Detect which cell encompasses the target text, then output its (X, Y) center coordinate. 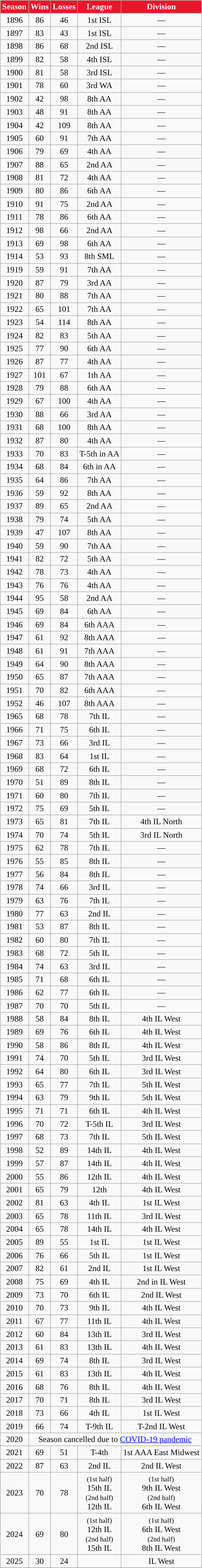
1905 (15, 138)
1994 (15, 1098)
1982 (15, 940)
2001 (15, 1190)
2006 (15, 1256)
2009 (15, 1295)
12th (99, 1190)
1935 (15, 480)
Season (15, 7)
95 (39, 598)
2nd ISL (99, 46)
109 (64, 125)
30 (39, 1561)
1971 (15, 795)
2016 (15, 1387)
2000 (15, 1176)
1934 (15, 467)
52 (39, 1150)
1950 (15, 677)
1904 (15, 125)
Season cancelled due to COVID-19 pandemic (115, 1440)
Losses (64, 7)
6th in AA (99, 467)
1909 (15, 191)
2002 (15, 1203)
2003 (15, 1216)
1911 (15, 217)
1923 (15, 322)
1930 (15, 414)
1999 (15, 1163)
1993 (15, 1085)
24 (64, 1561)
2017 (15, 1400)
1985 (15, 979)
Division (161, 7)
1984 (15, 966)
2010 (15, 1308)
1966 (15, 730)
1906 (15, 151)
1936 (15, 493)
1914 (15, 257)
57 (39, 1163)
1919 (15, 270)
1998 (15, 1150)
1951 (15, 690)
T-5th IL (99, 1124)
1988 (15, 1019)
4th IL North (161, 822)
1907 (15, 165)
2005 (15, 1242)
2008 (15, 1282)
1978 (15, 887)
1929 (15, 401)
1967 (15, 743)
1947 (15, 638)
54 (39, 322)
114 (64, 322)
1975 (15, 848)
1899 (15, 59)
2015 (15, 1374)
1939 (15, 532)
T-9th IL (99, 1426)
2004 (15, 1229)
1944 (15, 598)
1949 (15, 664)
2014 (15, 1360)
1927 (15, 375)
56 (39, 874)
1969 (15, 769)
1926 (15, 362)
League (99, 7)
93 (64, 257)
1987 (15, 1006)
1945 (15, 612)
1910 (15, 204)
1903 (15, 112)
1995 (15, 1111)
1937 (15, 506)
2021 (15, 1453)
1938 (15, 519)
1900 (15, 73)
1979 (15, 901)
2022 (15, 1466)
4th ISL (99, 59)
1986 (15, 992)
1970 (15, 782)
2012 (15, 1334)
1932 (15, 441)
85 (64, 861)
1st AAA East Midwest (161, 1453)
1977 (15, 874)
3rd WA (99, 86)
1983 (15, 953)
1989 (15, 1032)
2025 (15, 1561)
1912 (15, 230)
1th AA (99, 375)
(1st half)6th IL West(2nd half)8th IL West (161, 1534)
1992 (15, 1071)
1943 (15, 585)
1924 (15, 335)
Wins (39, 7)
T-5th in AA (99, 454)
1996 (15, 1124)
1997 (15, 1137)
8th SML (99, 257)
1976 (15, 861)
T-2nd IL West (161, 1426)
2020 (15, 1440)
1896 (15, 20)
12th IL (99, 1176)
(1st half)9th IL West(2nd half)6th IL West (161, 1493)
2018 (15, 1413)
1980 (15, 914)
1973 (15, 822)
1897 (15, 33)
1931 (15, 427)
(1st half)15th IL(2nd half)12th IL (99, 1493)
1948 (15, 651)
1952 (15, 703)
2019 (15, 1426)
1981 (15, 927)
1928 (15, 388)
1990 (15, 1045)
1902 (15, 99)
IL West (161, 1561)
(1st half)12th IL(2nd half)15th IL (99, 1534)
43 (64, 33)
48 (39, 112)
T-4th (99, 1453)
1965 (15, 716)
1901 (15, 86)
1991 (15, 1058)
2nd in IL West (161, 1282)
1933 (15, 454)
2013 (15, 1347)
3rd IL North (161, 835)
1946 (15, 625)
2024 (15, 1534)
1898 (15, 46)
1941 (15, 559)
1922 (15, 309)
2023 (15, 1493)
1972 (15, 809)
1913 (15, 243)
1925 (15, 348)
1942 (15, 572)
1921 (15, 296)
1974 (15, 835)
2011 (15, 1321)
1968 (15, 756)
1940 (15, 546)
2007 (15, 1269)
1908 (15, 178)
3rd ISL (99, 73)
1920 (15, 283)
47 (39, 532)
